Output the (x, y) coordinate of the center of the cell containing the given text.  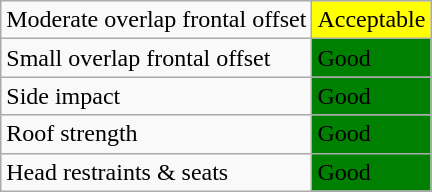
Acceptable (372, 20)
Head restraints & seats (156, 172)
Small overlap frontal offset (156, 58)
Roof strength (156, 134)
Moderate overlap frontal offset (156, 20)
Side impact (156, 96)
